Return [X, Y] of the center of cell containing provided text 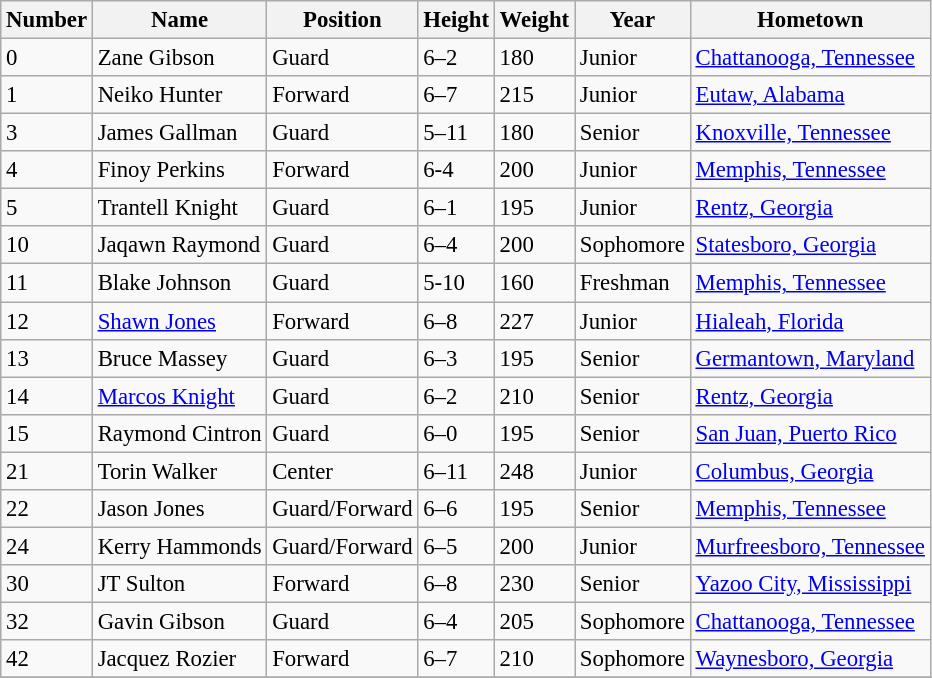
Raymond Cintron [179, 433]
Statesboro, Georgia [810, 245]
6–6 [456, 509]
Year [633, 20]
13 [47, 358]
15 [47, 433]
3 [47, 133]
6–5 [456, 546]
Jacquez Rozier [179, 659]
Neiko Hunter [179, 95]
11 [47, 283]
Eutaw, Alabama [810, 95]
0 [47, 58]
4 [47, 170]
22 [47, 509]
Hialeah, Florida [810, 321]
Jaqawn Raymond [179, 245]
Torin Walker [179, 471]
160 [534, 283]
Germantown, Maryland [810, 358]
21 [47, 471]
James Gallman [179, 133]
10 [47, 245]
Yazoo City, Mississippi [810, 584]
Knoxville, Tennessee [810, 133]
Blake Johnson [179, 283]
30 [47, 584]
6–0 [456, 433]
6–3 [456, 358]
Center [342, 471]
1 [47, 95]
230 [534, 584]
Murfreesboro, Tennessee [810, 546]
5-10 [456, 283]
Finoy Perkins [179, 170]
Kerry Hammonds [179, 546]
215 [534, 95]
42 [47, 659]
Marcos Knight [179, 396]
JT Sulton [179, 584]
205 [534, 621]
227 [534, 321]
Bruce Massey [179, 358]
Zane Gibson [179, 58]
32 [47, 621]
248 [534, 471]
Gavin Gibson [179, 621]
Columbus, Georgia [810, 471]
5 [47, 208]
Trantell Knight [179, 208]
Name [179, 20]
Jason Jones [179, 509]
14 [47, 396]
Hometown [810, 20]
Number [47, 20]
Freshman [633, 283]
6–11 [456, 471]
Position [342, 20]
Shawn Jones [179, 321]
6-4 [456, 170]
San Juan, Puerto Rico [810, 433]
Waynesboro, Georgia [810, 659]
Weight [534, 20]
Height [456, 20]
6–1 [456, 208]
5–11 [456, 133]
24 [47, 546]
12 [47, 321]
